For the text-containing cell, return its midpoint in (x, y) coordinate format. 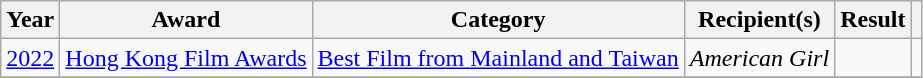
Year (30, 20)
Award (186, 20)
Best Film from Mainland and Taiwan (498, 58)
Result (873, 20)
Category (498, 20)
Recipient(s) (759, 20)
Hong Kong Film Awards (186, 58)
2022 (30, 58)
American Girl (759, 58)
